Return the (X, Y) coordinate for the center point of the cell that contains the specified text.  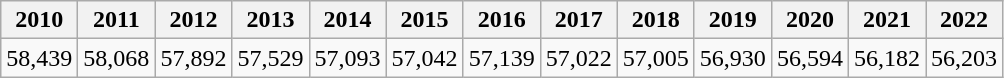
57,042 (424, 58)
2013 (270, 20)
2018 (656, 20)
56,930 (732, 58)
2014 (348, 20)
56,203 (964, 58)
58,439 (40, 58)
58,068 (116, 58)
2010 (40, 20)
2019 (732, 20)
57,892 (194, 58)
57,529 (270, 58)
2016 (502, 20)
2012 (194, 20)
2020 (810, 20)
57,005 (656, 58)
2011 (116, 20)
2021 (886, 20)
57,139 (502, 58)
2017 (578, 20)
2022 (964, 20)
2015 (424, 20)
56,594 (810, 58)
56,182 (886, 58)
57,093 (348, 58)
57,022 (578, 58)
